For the text-containing cell, return its midpoint in [x, y] coordinate format. 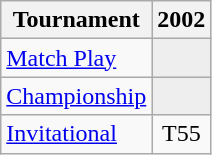
Championship [76, 96]
Tournament [76, 20]
T55 [182, 134]
Invitational [76, 134]
Match Play [76, 58]
2002 [182, 20]
